Determine the (x, y) coordinate at the center of the cell enclosing the given text.  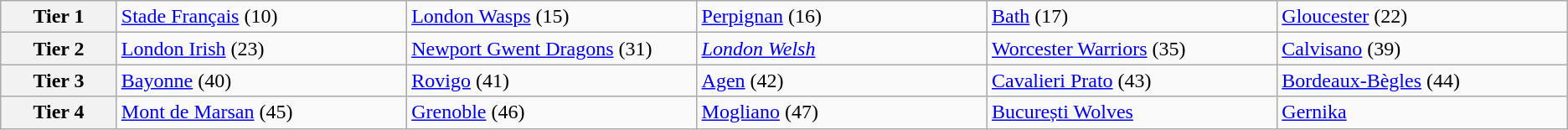
Bayonne (40) (261, 81)
Rovigo (41) (552, 81)
Bath (17) (1132, 17)
London Irish (23) (261, 49)
Worcester Warriors (35) (1132, 49)
Calvisano (39) (1422, 49)
London Wasps (15) (552, 17)
București Wolves (1132, 112)
Bordeaux-Bègles (44) (1422, 81)
Perpignan (16) (842, 17)
Gloucester (22) (1422, 17)
Gernika (1422, 112)
Tier 2 (59, 49)
Agen (42) (842, 81)
Mont de Marsan (45) (261, 112)
Stade Français (10) (261, 17)
Tier 1 (59, 17)
Tier 4 (59, 112)
Mogliano (47) (842, 112)
Cavalieri Prato (43) (1132, 81)
Newport Gwent Dragons (31) (552, 49)
Grenoble (46) (552, 112)
Tier 3 (59, 81)
London Welsh (842, 49)
